Return [x, y] of the center of cell containing provided text 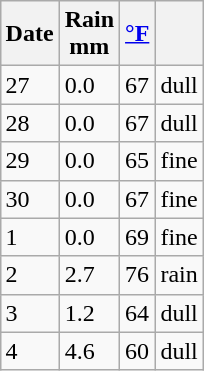
rain [179, 275]
2.7 [89, 275]
Rainmm [89, 34]
1.2 [89, 313]
28 [30, 123]
1 [30, 237]
°F [138, 34]
27 [30, 85]
2 [30, 275]
4 [30, 351]
69 [138, 237]
65 [138, 161]
76 [138, 275]
3 [30, 313]
29 [30, 161]
Date [30, 34]
4.6 [89, 351]
60 [138, 351]
64 [138, 313]
30 [30, 199]
